Scan for the cell matching the given text and deliver its (x, y) coordinate at center. 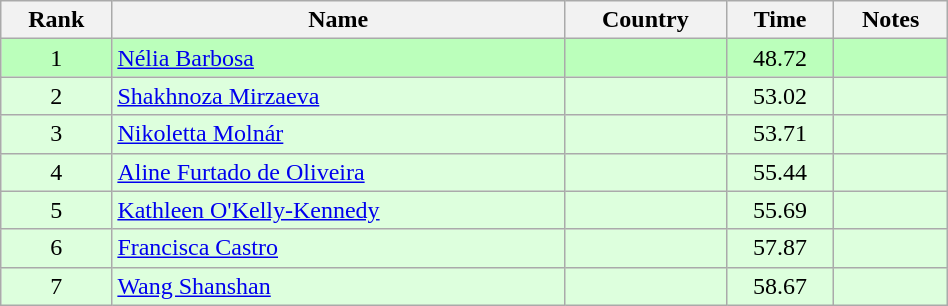
48.72 (780, 58)
2 (56, 96)
53.71 (780, 134)
1 (56, 58)
55.69 (780, 210)
7 (56, 286)
6 (56, 248)
Notes (890, 20)
Time (780, 20)
Nélia Barbosa (338, 58)
Country (645, 20)
55.44 (780, 172)
Name (338, 20)
53.02 (780, 96)
58.67 (780, 286)
Wang Shanshan (338, 286)
Aline Furtado de Oliveira (338, 172)
4 (56, 172)
Francisca Castro (338, 248)
Nikoletta Molnár (338, 134)
5 (56, 210)
Kathleen O'Kelly-Kennedy (338, 210)
57.87 (780, 248)
Shakhnoza Mirzaeva (338, 96)
Rank (56, 20)
3 (56, 134)
